Scan for the cell matching the given text and deliver its (x, y) coordinate at center. 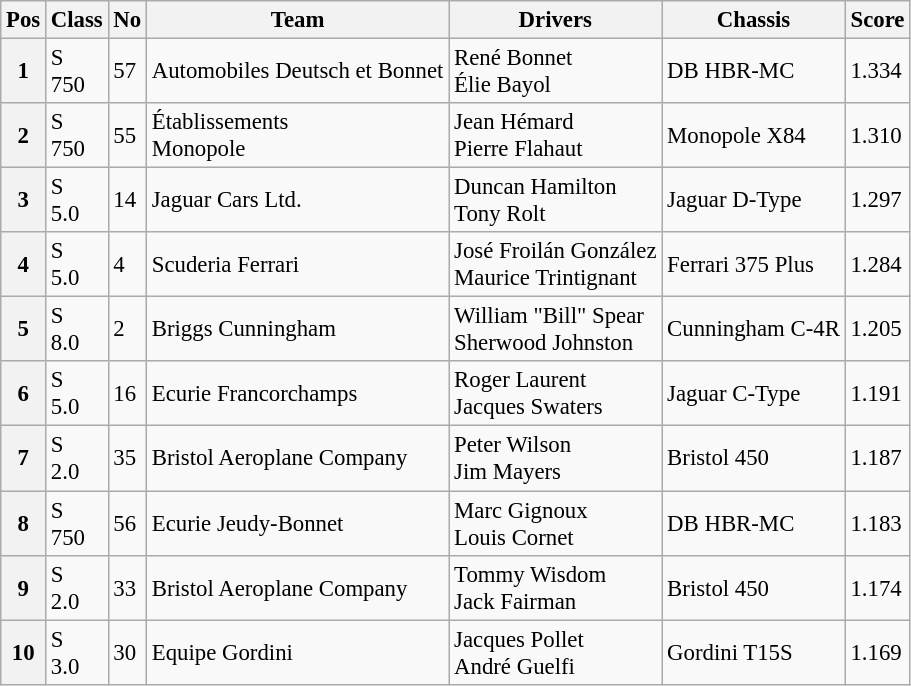
8 (24, 524)
1 (24, 72)
1.191 (878, 394)
Duncan Hamilton Tony Rolt (556, 200)
Pos (24, 20)
Jaguar D-Type (754, 200)
1.334 (878, 72)
Team (297, 20)
56 (127, 524)
1.297 (878, 200)
1.174 (878, 588)
Automobiles Deutsch et Bonnet (297, 72)
5 (24, 330)
14 (127, 200)
Marc Gignoux Louis Cornet (556, 524)
1.284 (878, 264)
1.205 (878, 330)
Jaguar Cars Ltd. (297, 200)
Cunningham C-4R (754, 330)
1.183 (878, 524)
Ecurie Francorchamps (297, 394)
9 (24, 588)
55 (127, 136)
7 (24, 458)
Peter Wilson Jim Mayers (556, 458)
30 (127, 652)
No (127, 20)
Ecurie Jeudy-Bonnet (297, 524)
1.169 (878, 652)
José Froilán González Maurice Trintignant (556, 264)
S8.0 (78, 330)
Score (878, 20)
Class (78, 20)
Briggs Cunningham (297, 330)
16 (127, 394)
Ferrari 375 Plus (754, 264)
Chassis (754, 20)
Monopole X84 (754, 136)
Tommy Wisdom Jack Fairman (556, 588)
Scuderia Ferrari (297, 264)
Drivers (556, 20)
René Bonnet Élie Bayol (556, 72)
35 (127, 458)
William "Bill" Spear Sherwood Johnston (556, 330)
ÉtablissementsMonopole (297, 136)
3 (24, 200)
Jacques Pollet André Guelfi (556, 652)
S3.0 (78, 652)
57 (127, 72)
Jaguar C-Type (754, 394)
10 (24, 652)
1.310 (878, 136)
Gordini T15S (754, 652)
Roger Laurent Jacques Swaters (556, 394)
6 (24, 394)
Jean Hémard Pierre Flahaut (556, 136)
1.187 (878, 458)
Equipe Gordini (297, 652)
33 (127, 588)
